Extract the [X, Y] coordinate from the center of the cell holding the provided text.  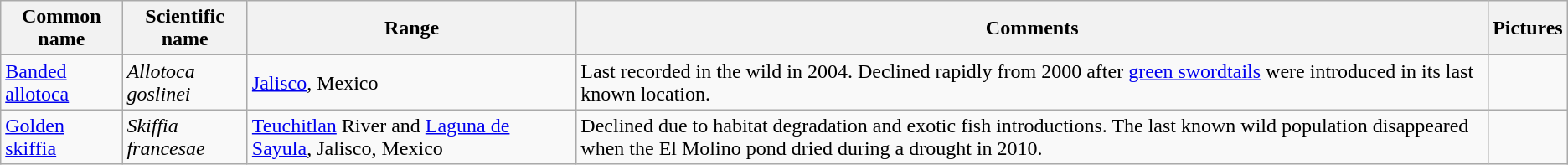
Pictures [1528, 28]
Skiffia francesae [184, 137]
Allotoca goslinei [184, 82]
Jalisco, Mexico [411, 82]
Scientific name [184, 28]
Comments [1032, 28]
Banded allotoca [62, 82]
Teuchitlan River and Laguna de Sayula, Jalisco, Mexico [411, 137]
Range [411, 28]
Last recorded in the wild in 2004. Declined rapidly from 2000 after green swordtails were introduced in its last known location. [1032, 82]
Golden skiffia [62, 137]
Common name [62, 28]
